Provide the [X, Y] coordinate of the cell's center where the given text is located.  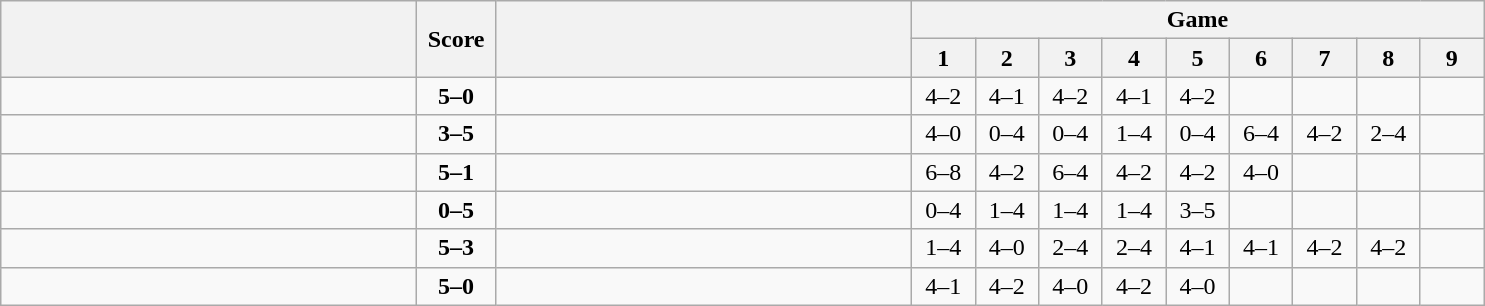
6 [1261, 58]
6–8 [943, 172]
5–3 [456, 248]
5–1 [456, 172]
9 [1452, 58]
1 [943, 58]
3 [1071, 58]
4 [1134, 58]
Game [1197, 20]
8 [1388, 58]
5 [1198, 58]
7 [1325, 58]
2 [1007, 58]
Score [456, 39]
0–5 [456, 210]
